Determine the (X, Y) coordinate at the center of the cell enclosing the given text.  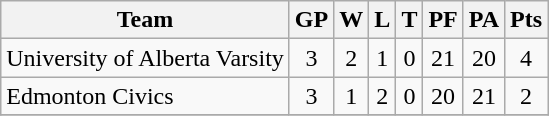
L (382, 20)
Team (146, 20)
Pts (526, 20)
PF (443, 20)
T (410, 20)
W (352, 20)
Edmonton Civics (146, 96)
PA (484, 20)
4 (526, 58)
GP (311, 20)
University of Alberta Varsity (146, 58)
